Pinpoint the cell where the given text exists, returning its [x, y] midpoint coordinate. 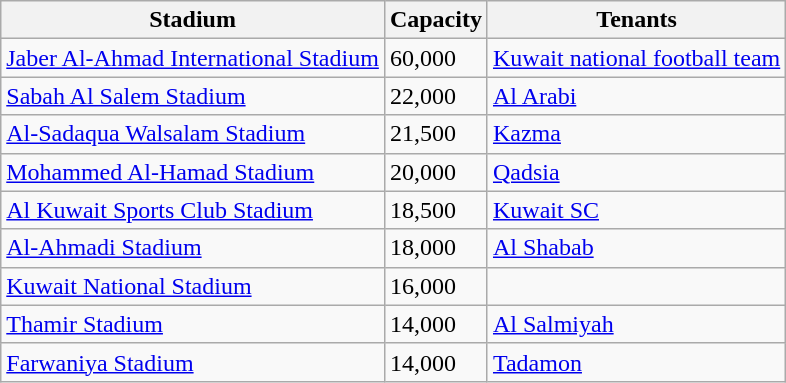
Kuwait SC [636, 210]
Sabah Al Salem Stadium [193, 96]
60,000 [436, 58]
22,000 [436, 96]
20,000 [436, 172]
Al-Sadaqua Walsalam Stadium [193, 134]
Al-Ahmadi Stadium [193, 248]
Tadamon [636, 362]
Farwaniya Stadium [193, 362]
21,500 [436, 134]
Capacity [436, 20]
Mohammed Al-Hamad Stadium [193, 172]
Kuwait national football team [636, 58]
18,500 [436, 210]
Qadsia [636, 172]
18,000 [436, 248]
Al Kuwait Sports Club Stadium [193, 210]
Al Arabi [636, 96]
16,000 [436, 286]
Al Salmiyah [636, 324]
Kuwait National Stadium [193, 286]
Tenants [636, 20]
Jaber Al-Ahmad International Stadium [193, 58]
Thamir Stadium [193, 324]
Kazma [636, 134]
Stadium [193, 20]
Al Shabab [636, 248]
